From the cell containing the given text, extract its center point as [X, Y] coordinate. 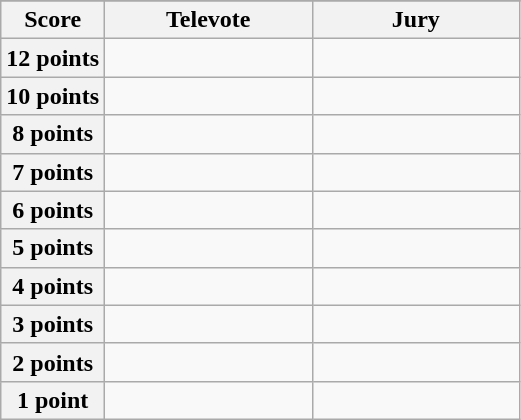
1 point [53, 400]
Jury [416, 20]
4 points [53, 286]
6 points [53, 210]
3 points [53, 324]
2 points [53, 362]
7 points [53, 172]
Televote [209, 20]
5 points [53, 248]
12 points [53, 58]
10 points [53, 96]
8 points [53, 134]
Score [53, 20]
